For the text-containing cell, return its midpoint in [x, y] coordinate format. 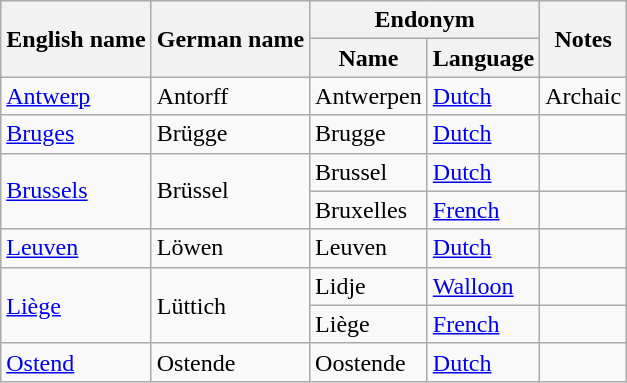
Antwerpen [369, 96]
Brugge [369, 134]
Antwerp [76, 96]
Brüssel [230, 191]
Walloon [483, 286]
Name [369, 58]
Bruges [76, 134]
Archaic [584, 96]
Notes [584, 39]
Ostende [230, 362]
German name [230, 39]
Brussel [369, 172]
Oostende [369, 362]
Endonym [425, 20]
Lüttich [230, 305]
Lidje [369, 286]
Brügge [230, 134]
Brussels [76, 191]
English name [76, 39]
Language [483, 58]
Ostend [76, 362]
Löwen [230, 248]
Bruxelles [369, 210]
Antorff [230, 96]
